Capture the cell that displays the provided text and extract its (x, y) central coordinate. 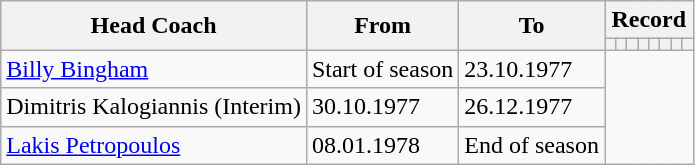
23.10.1977 (532, 69)
From (382, 26)
End of season (532, 145)
Start of season (382, 69)
Record (648, 20)
Head Coach (154, 26)
Dimitris Kalogiannis (Interim) (154, 107)
26.12.1977 (532, 107)
08.01.1978 (382, 145)
Lakis Petropoulos (154, 145)
Billy Bingham (154, 69)
30.10.1977 (382, 107)
To (532, 26)
